Find where the given text appears and provide that cell's center as (X, Y) coordinate. 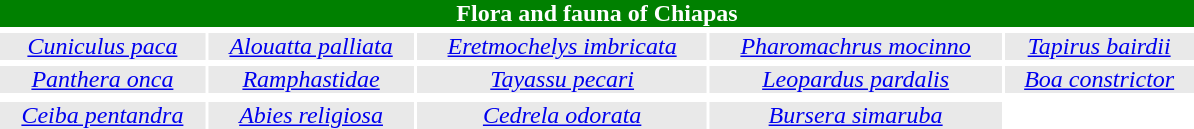
Panthera onca (102, 80)
Ramphastidae (312, 80)
Ceiba pentandra (102, 116)
Pharomachrus mocinno (856, 46)
Eretmochelys imbricata (562, 46)
Alouatta palliata (312, 46)
Leopardus pardalis (856, 80)
Tapirus bairdii (1099, 46)
Boa constrictor (1099, 80)
Abies religiosa (312, 116)
Tayassu pecari (562, 80)
Flora and fauna of Chiapas (597, 14)
Cedrela odorata (562, 116)
Bursera simaruba (856, 116)
Cuniculus paca (102, 46)
